From the cell containing the given text, extract its center point as [x, y] coordinate. 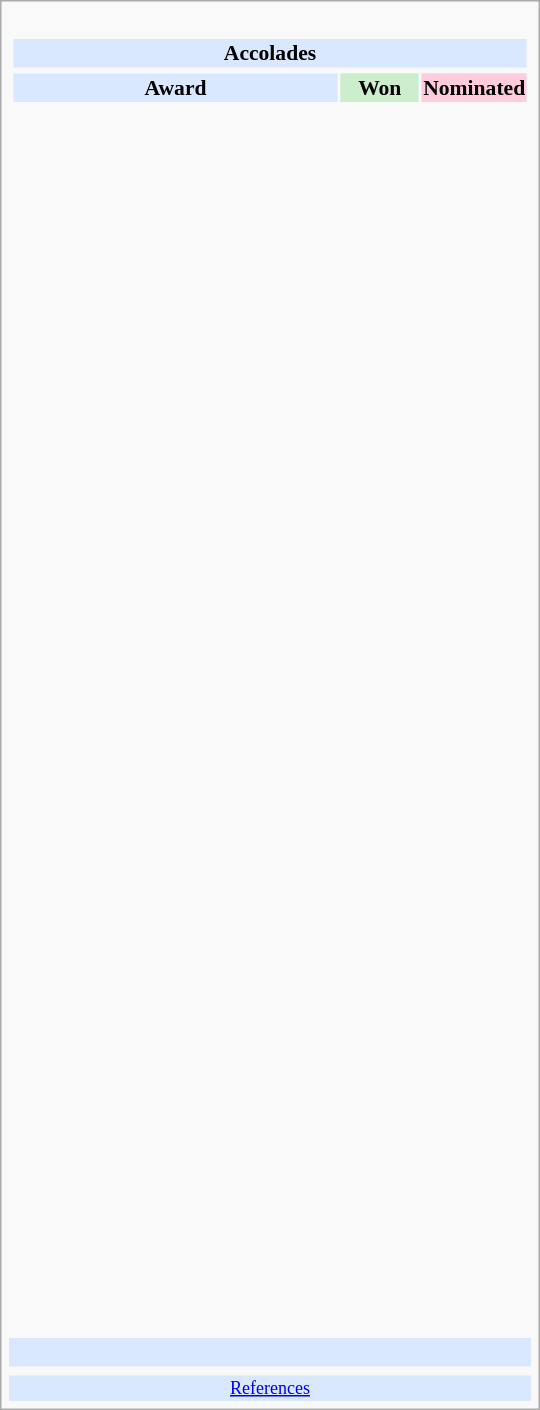
Accolades Award Won Nominated [270, 672]
Won [380, 87]
Award [175, 87]
Nominated [474, 87]
References [270, 1388]
Accolades [270, 53]
